Locate the cell with the specified text and output its (x, y) center coordinate. 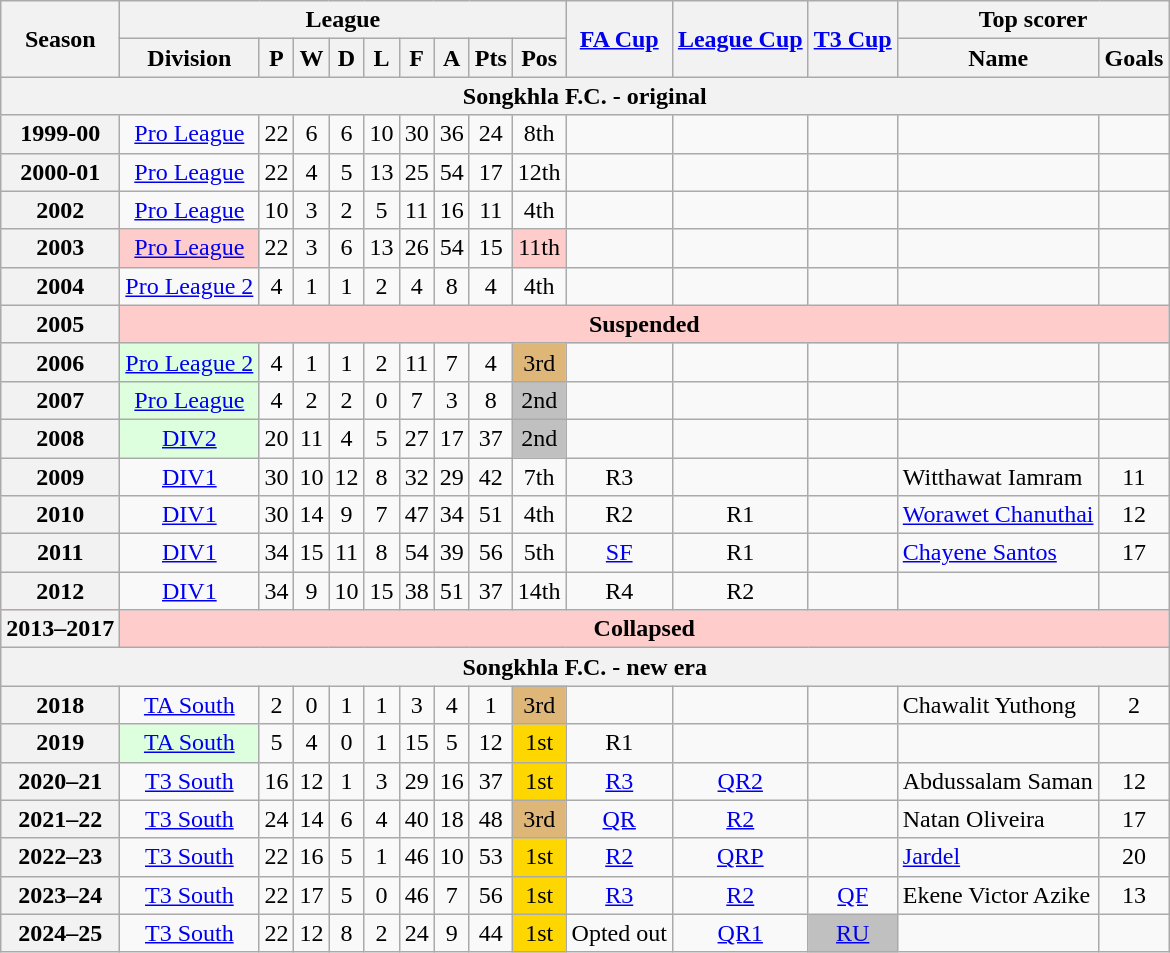
36 (452, 134)
27 (416, 438)
11th (539, 248)
D (346, 58)
T3 Cup (852, 39)
Ekene Victor Azike (998, 895)
39 (452, 553)
QR2 (740, 781)
1999-00 (60, 134)
2002 (60, 210)
QR (619, 819)
QRP (740, 857)
2019 (60, 743)
2007 (60, 400)
Suspended (644, 324)
P (276, 58)
FA Cup (619, 39)
Songkhla F.C. - original (585, 96)
2010 (60, 515)
2013–2017 (60, 629)
53 (490, 857)
2006 (60, 362)
7th (539, 477)
2004 (60, 286)
League Cup (740, 39)
42 (490, 477)
Abdussalam Saman (998, 781)
32 (416, 477)
38 (416, 591)
2005 (60, 324)
2000-01 (60, 172)
Chayene Santos (998, 553)
Top scorer (1033, 20)
25 (416, 172)
Collapsed (644, 629)
Worawet Chanuthai (998, 515)
2008 (60, 438)
W (312, 58)
2022–23 (60, 857)
2024–25 (60, 933)
Chawalit Yuthong (998, 705)
2003 (60, 248)
A (452, 58)
Pos (539, 58)
14th (539, 591)
2021–22 (60, 819)
2020–21 (60, 781)
Division (190, 58)
44 (490, 933)
2018 (60, 705)
5th (539, 553)
26 (416, 248)
L (382, 58)
48 (490, 819)
2023–24 (60, 895)
2011 (60, 553)
2012 (60, 591)
40 (416, 819)
2009 (60, 477)
Name (998, 58)
F (416, 58)
Goals (1134, 58)
Season (60, 39)
Pts (490, 58)
47 (416, 515)
RU (852, 933)
18 (452, 819)
DIV2 (190, 438)
QR1 (740, 933)
8th (539, 134)
Jardel (998, 857)
Natan Oliveira (998, 819)
R4 (619, 591)
Songkhla F.C. - new era (585, 667)
SF (619, 553)
QF (852, 895)
12th (539, 172)
Witthawat Iamram (998, 477)
Opted out (619, 933)
League (343, 20)
